Capture the cell that displays the provided text and extract its [x, y] central coordinate. 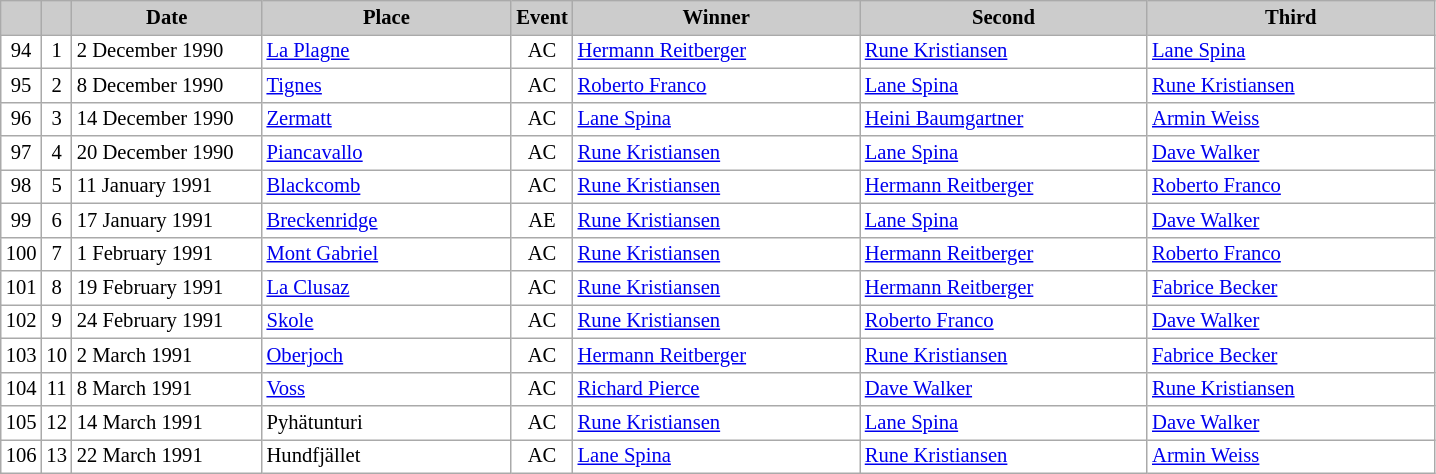
Place [387, 17]
19 February 1991 [167, 287]
99 [22, 220]
14 March 1991 [167, 423]
AE [542, 220]
Tignes [387, 85]
Second [1004, 17]
9 [56, 321]
22 March 1991 [167, 456]
Zermatt [387, 119]
Voss [387, 389]
105 [22, 423]
3 [56, 119]
20 December 1990 [167, 153]
101 [22, 287]
Mont Gabriel [387, 254]
Winner [716, 17]
24 February 1991 [167, 321]
11 January 1991 [167, 186]
La Clusaz [387, 287]
Oberjoch [387, 355]
102 [22, 321]
2 [56, 85]
98 [22, 186]
1 [56, 51]
1 February 1991 [167, 254]
Hundfjället [387, 456]
14 December 1990 [167, 119]
8 December 1990 [167, 85]
2 December 1990 [167, 51]
94 [22, 51]
Piancavallo [387, 153]
6 [56, 220]
Date [167, 17]
4 [56, 153]
10 [56, 355]
96 [22, 119]
106 [22, 456]
Pyhätunturi [387, 423]
Blackcomb [387, 186]
5 [56, 186]
Richard Pierce [716, 389]
Breckenridge [387, 220]
13 [56, 456]
7 [56, 254]
2 March 1991 [167, 355]
11 [56, 389]
103 [22, 355]
8 March 1991 [167, 389]
Skole [387, 321]
Heini Baumgartner [1004, 119]
17 January 1991 [167, 220]
97 [22, 153]
Third [1290, 17]
104 [22, 389]
Event [542, 17]
8 [56, 287]
La Plagne [387, 51]
100 [22, 254]
12 [56, 423]
95 [22, 85]
